Return [X, Y] of the center of cell containing provided text 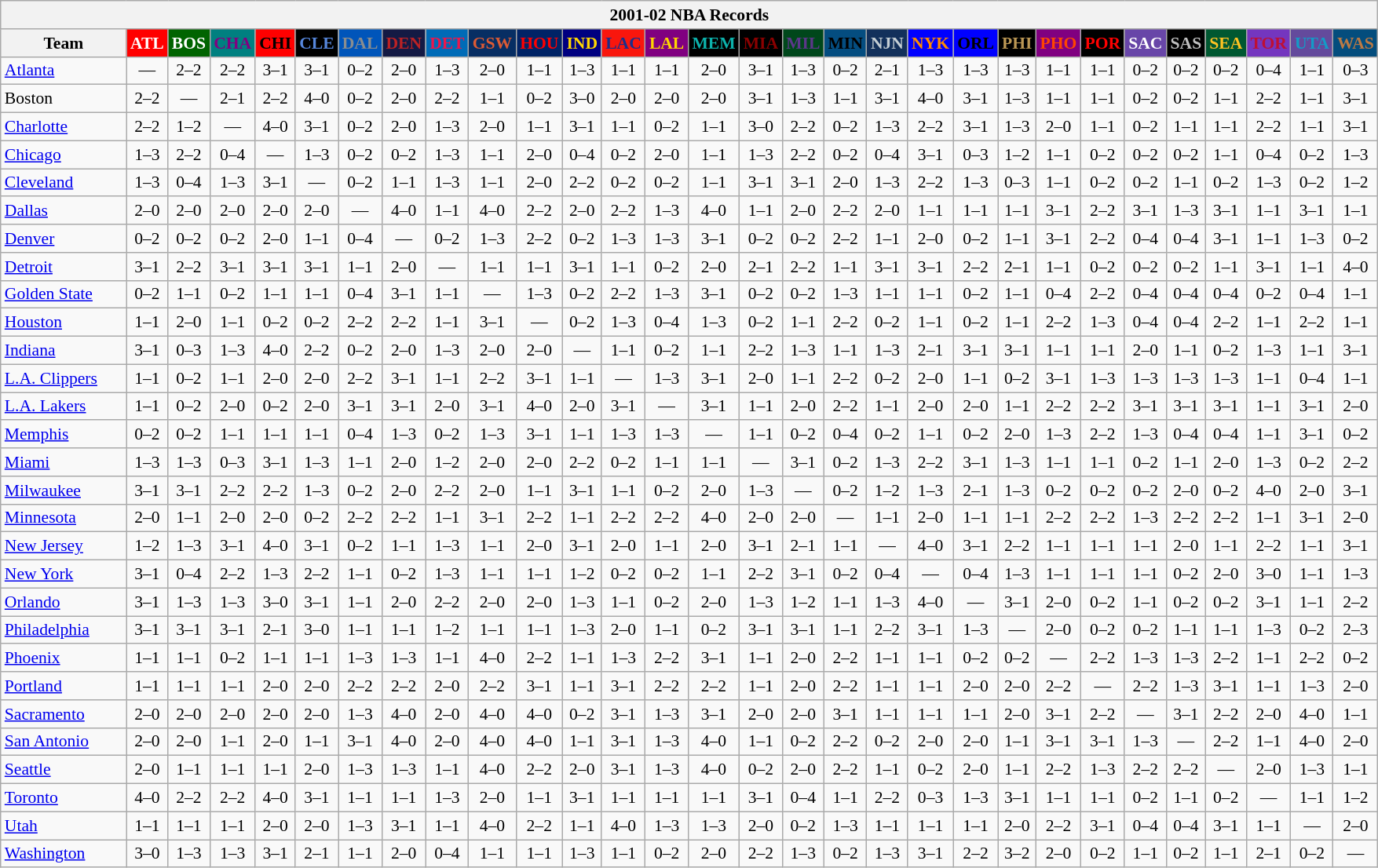
CHA [232, 43]
Team [64, 43]
CLE [317, 43]
Indiana [64, 351]
MIL [802, 43]
SEA [1226, 43]
BOS [188, 43]
2–3 [1355, 630]
San Antonio [64, 742]
DET [448, 43]
Charlotte [64, 127]
Washington [64, 854]
Golden State [64, 294]
Phoenix [64, 658]
Sacramento [64, 714]
PHI [1018, 43]
Miami [64, 462]
Toronto [64, 798]
NJN [887, 43]
L.A. Clippers [64, 378]
New York [64, 574]
Milwaukee [64, 491]
Utah [64, 826]
DEN [404, 43]
NYK [930, 43]
MEM [713, 43]
New Jersey [64, 546]
GSW [493, 43]
SAC [1145, 43]
Atlanta [64, 71]
Philadelphia [64, 630]
SAS [1186, 43]
3–2 [1018, 854]
UTA [1312, 43]
Dallas [64, 211]
Denver [64, 239]
WAS [1355, 43]
Portland [64, 686]
Houston [64, 323]
TOR [1269, 43]
LAC [623, 43]
MIN [845, 43]
Orlando [64, 602]
Seattle [64, 770]
Boston [64, 99]
PHO [1058, 43]
ORL [975, 43]
Memphis [64, 435]
Chicago [64, 155]
ATL [148, 43]
MIA [761, 43]
IND [582, 43]
LAL [667, 43]
HOU [539, 43]
Minnesota [64, 518]
POR [1102, 43]
DAL [360, 43]
Cleveland [64, 183]
2001-02 NBA Records [689, 15]
L.A. Lakers [64, 407]
CHI [275, 43]
Detroit [64, 267]
